Pinpoint the cell where the given text exists, returning its (X, Y) midpoint coordinate. 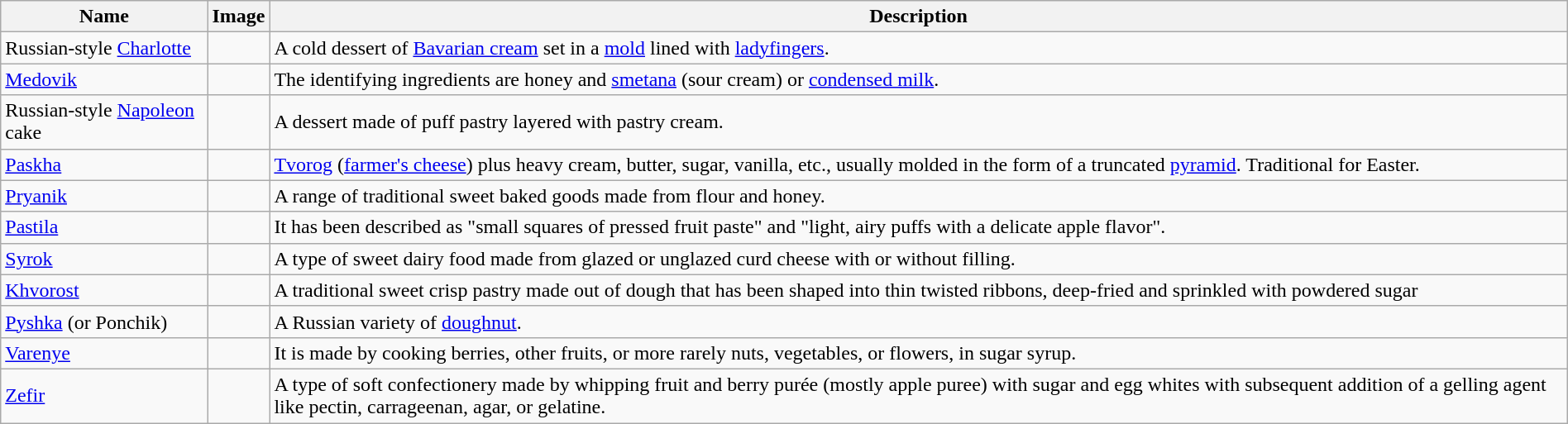
Khvorost (104, 290)
Description (918, 17)
Russian-style Napoleon cake (104, 122)
It is made by cooking berries, other fruits, or more rarely nuts, vegetables, or flowers, in sugar syrup. (918, 353)
A range of traditional sweet baked goods made from flour and honey. (918, 196)
A traditional sweet crisp pastry made out of dough that has been shaped into thin twisted ribbons, deep-fried and sprinkled with powdered sugar (918, 290)
Zefir (104, 395)
Tvorog (farmer's cheese) plus heavy cream, butter, sugar, vanilla, etc., usually molded in the form of a truncated pyramid. Traditional for Easter. (918, 164)
Pryanik (104, 196)
It has been described as "small squares of pressed fruit paste" and "light, airy puffs with a delicate apple flavor". (918, 227)
Image (238, 17)
Name (104, 17)
A type of sweet dairy food made from glazed or unglazed curd cheese with or without filling. (918, 259)
A dessert made of puff pastry layered with pastry cream. (918, 122)
Pastila (104, 227)
Paskha (104, 164)
Varenye (104, 353)
A cold dessert of Bavarian cream set in a mold lined with ladyfingers. (918, 48)
A Russian variety of doughnut. (918, 322)
Russian-style Charlotte (104, 48)
The identifying ingredients are honey and smetana (sour cream) or condensed milk. (918, 79)
Syrok (104, 259)
Medovik (104, 79)
Pyshka (or Ponchik) (104, 322)
